From the cell containing the given text, extract its center point as (X, Y) coordinate. 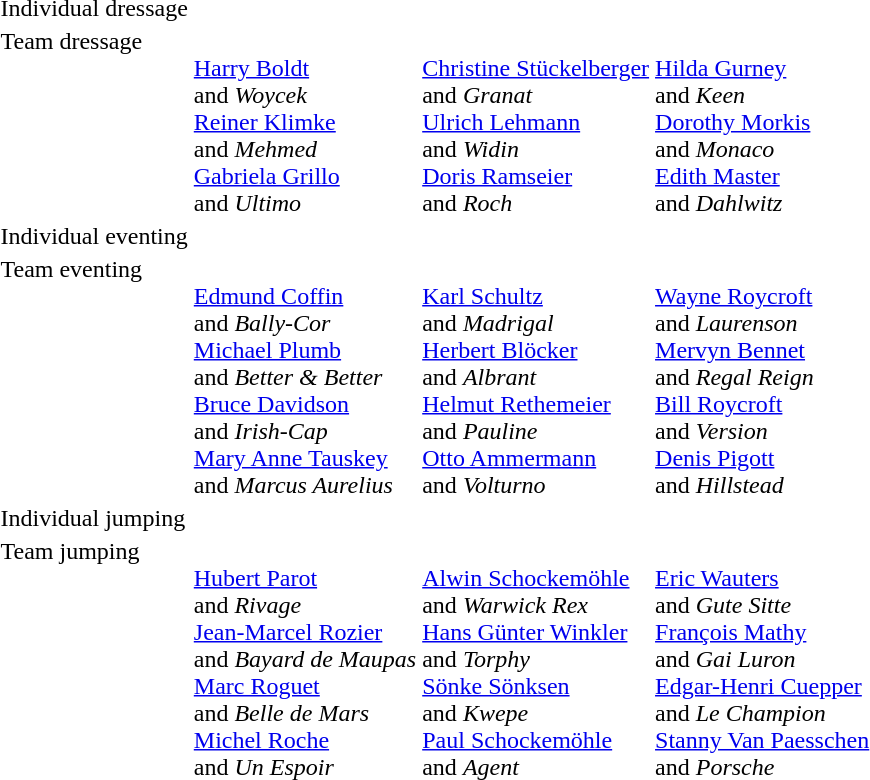
Karl Schultz and Madrigal Herbert Blöcker and Albrant Helmut Rethemeier and Pauline Otto Ammermann and Volturno (536, 377)
Harry Boldt and Woycek Reiner Klimke and Mehmed Gabriela Grillo and Ultimo (304, 122)
Christine Stückelberger and Granat Ulrich Lehmann and Widin Doris Ramseier and Roch (536, 122)
Edmund Coffin and Bally-Cor Michael Plumb and Better & Better Bruce Davidson and Irish-Cap Mary Anne Tauskey and Marcus Aurelius (304, 377)
